Output the [X, Y] coordinate of the center of the cell containing the given text.  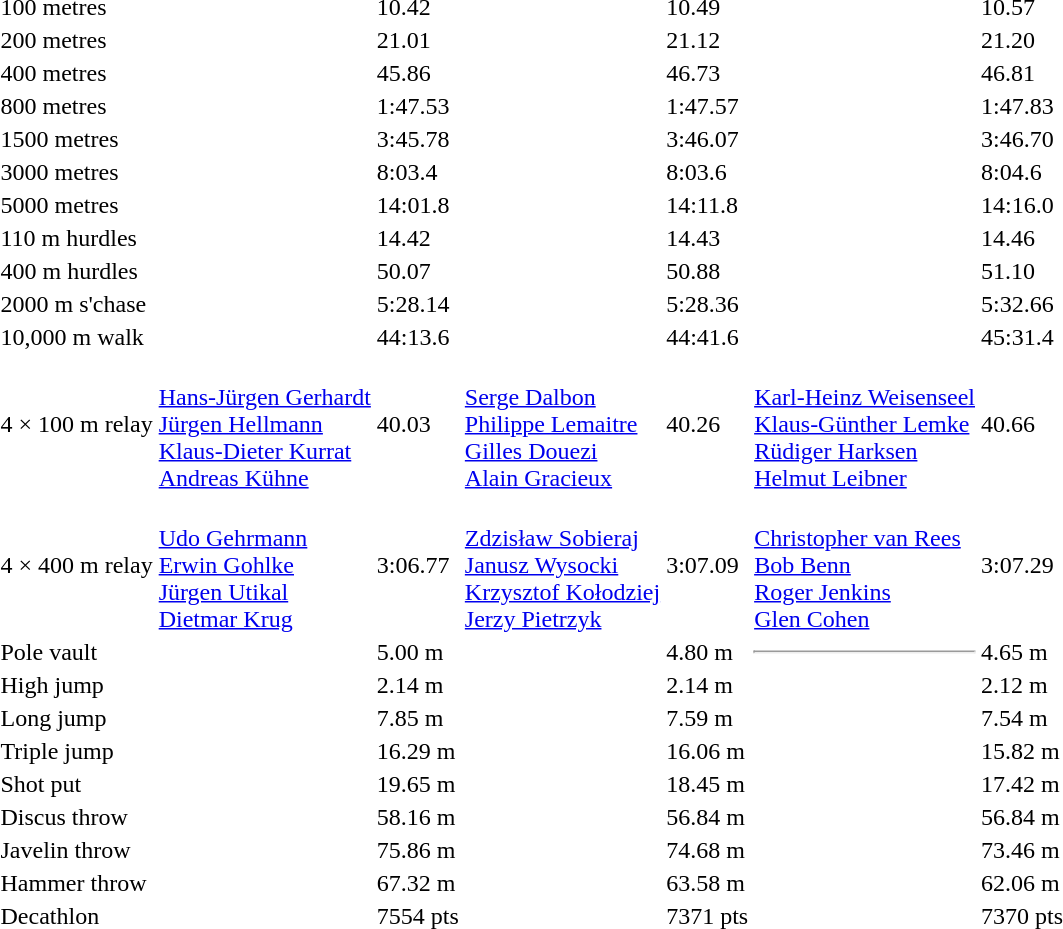
75.86 m [418, 850]
1:47.53 [418, 106]
Christopher van ReesBob BennRoger JenkinsGlen Cohen [865, 565]
1:47.57 [708, 106]
19.65 m [418, 784]
Udo GehrmannErwin GohlkeJürgen UtikalDietmar Krug [264, 565]
14:11.8 [708, 205]
21.12 [708, 40]
44:13.6 [418, 337]
14:01.8 [418, 205]
3:45.78 [418, 139]
63.58 m [708, 883]
40.03 [418, 424]
8:03.4 [418, 172]
3:46.07 [708, 139]
46.73 [708, 73]
14.43 [708, 238]
14.42 [418, 238]
50.07 [418, 271]
40.26 [708, 424]
4.80 m [708, 652]
45.86 [418, 73]
67.32 m [418, 883]
50.88 [708, 271]
8:03.6 [708, 172]
44:41.6 [708, 337]
7.85 m [418, 718]
5.00 m [418, 652]
5:28.14 [418, 304]
16.06 m [708, 751]
3:06.77 [418, 565]
Serge DalbonPhilippe LemaitreGilles DoueziAlain Gracieux [562, 424]
Hans-Jürgen GerhardtJürgen HellmannKlaus-Dieter KurratAndreas Kühne [264, 424]
18.45 m [708, 784]
16.29 m [418, 751]
5:28.36 [708, 304]
56.84 m [708, 817]
3:07.09 [708, 565]
Karl-Heinz WeisenseelKlaus-Günther LemkeRüdiger HarksenHelmut Leibner [865, 424]
7.59 m [708, 718]
21.01 [418, 40]
58.16 m [418, 817]
74.68 m [708, 850]
Zdzisław SobierajJanusz WysockiKrzysztof KołodziejJerzy Pietrzyk [562, 565]
